Output the (x, y) coordinate of the center of the cell containing the given text.  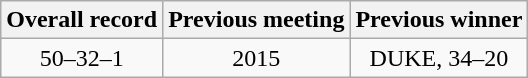
Previous winner (439, 20)
50–32–1 (82, 58)
Overall record (82, 20)
DUKE, 34–20 (439, 58)
2015 (256, 58)
Previous meeting (256, 20)
